Search for the cell housing the specified text and yield its (x, y) center coordinate. 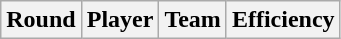
Round (41, 20)
Player (120, 20)
Efficiency (283, 20)
Team (193, 20)
